Search for the cell housing the specified text and yield its [X, Y] center coordinate. 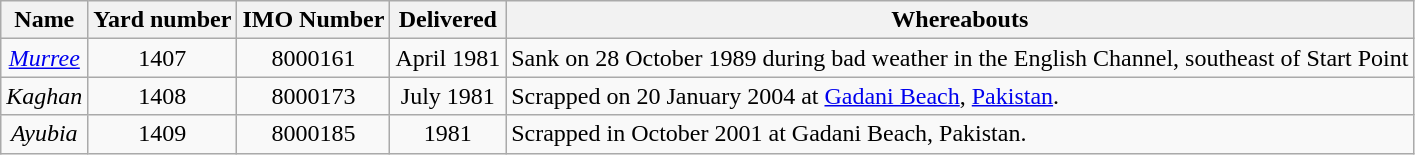
April 1981 [448, 58]
Scrapped on 20 January 2004 at Gadani Beach, Pakistan. [960, 96]
1407 [162, 58]
July 1981 [448, 96]
1409 [162, 134]
IMO Number [314, 20]
Kaghan [44, 96]
Ayubia [44, 134]
Scrapped in October 2001 at Gadani Beach, Pakistan. [960, 134]
Name [44, 20]
8000185 [314, 134]
8000173 [314, 96]
Murree [44, 58]
1981 [448, 134]
Sank on 28 October 1989 during bad weather in the English Channel, southeast of Start Point [960, 58]
8000161 [314, 58]
Yard number [162, 20]
Delivered [448, 20]
1408 [162, 96]
Whereabouts [960, 20]
